From the cell containing the given text, extract its center point as (X, Y) coordinate. 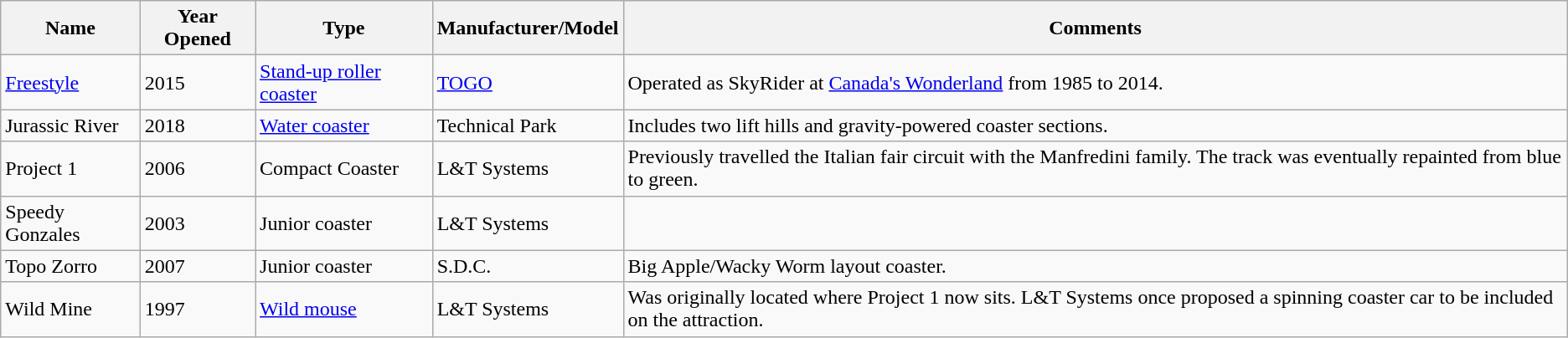
Technical Park (528, 125)
Previously travelled the Italian fair circuit with the Manfredini family. The track was eventually repainted from blue to green. (1096, 169)
2006 (198, 169)
2015 (198, 82)
Wild Mine (70, 310)
Name (70, 28)
Topo Zorro (70, 266)
TOGO (528, 82)
2003 (198, 223)
Was originally located where Project 1 now sits. L&T Systems once proposed a spinning coaster car to be included on the attraction. (1096, 310)
Big Apple/Wacky Worm layout coaster. (1096, 266)
Includes two lift hills and gravity-powered coaster sections. (1096, 125)
Type (344, 28)
Manufacturer/Model (528, 28)
2007 (198, 266)
Wild mouse (344, 310)
Jurassic River (70, 125)
Project 1 (70, 169)
Speedy Gonzales (70, 223)
Operated as SkyRider at Canada's Wonderland from 1985 to 2014. (1096, 82)
Year Opened (198, 28)
Freestyle (70, 82)
S.D.C. (528, 266)
1997 (198, 310)
2018 (198, 125)
Compact Coaster (344, 169)
Stand-up roller coaster (344, 82)
Water coaster (344, 125)
Comments (1096, 28)
